Capture the cell that displays the provided text and extract its (x, y) central coordinate. 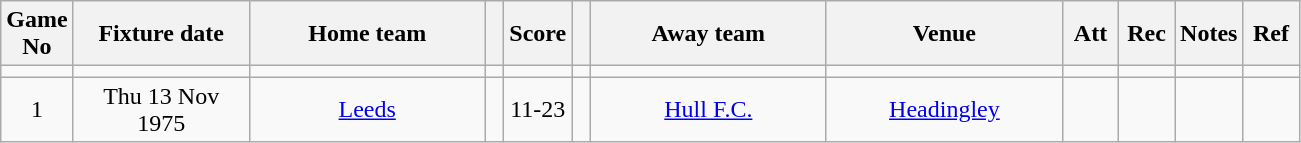
Ref (1271, 34)
Fixture date (161, 34)
Att (1090, 34)
Leeds (367, 110)
Score (538, 34)
Headingley (944, 110)
Away team (708, 34)
Hull F.C. (708, 110)
Thu 13 Nov 1975 (161, 110)
Rec (1147, 34)
Notes (1209, 34)
Home team (367, 34)
Game No (37, 34)
11-23 (538, 110)
Venue (944, 34)
1 (37, 110)
